Determine the (x, y) coordinate at the center of the cell enclosing the given text.  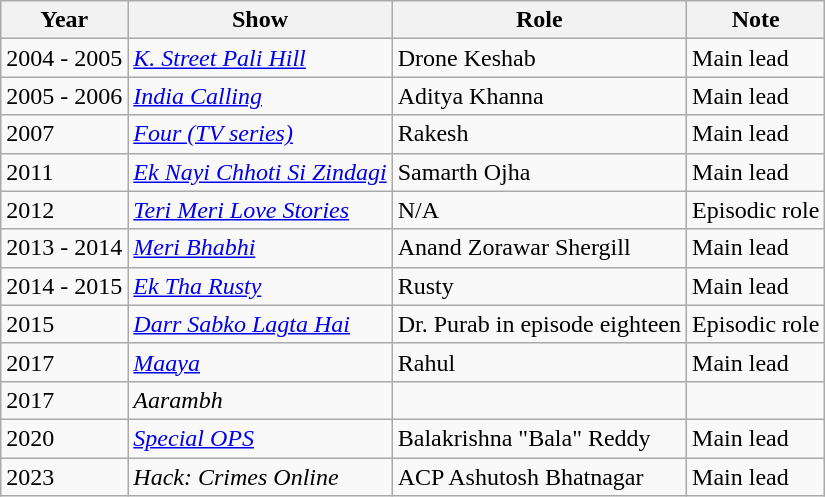
Maaya (260, 362)
K. Street Pali Hill (260, 58)
Hack: Crimes Online (260, 477)
N/A (539, 210)
2011 (64, 172)
Darr Sabko Lagta Hai (260, 324)
Show (260, 20)
Role (539, 20)
Note (756, 20)
2020 (64, 438)
Drone Keshab (539, 58)
Balakrishna "Bala" Reddy (539, 438)
Year (64, 20)
India Calling (260, 96)
Teri Meri Love Stories (260, 210)
2023 (64, 477)
Rahul (539, 362)
Aditya Khanna (539, 96)
Rusty (539, 286)
2015 (64, 324)
Ek Nayi Chhoti Si Zindagi (260, 172)
Four (TV series) (260, 134)
Samarth Ojha (539, 172)
2013 - 2014 (64, 248)
Dr. Purab in episode eighteen (539, 324)
2012 (64, 210)
Rakesh (539, 134)
ACP Ashutosh Bhatnagar (539, 477)
2005 - 2006 (64, 96)
Anand Zorawar Shergill (539, 248)
2004 - 2005 (64, 58)
Meri Bhabhi (260, 248)
Aarambh (260, 400)
Special OPS (260, 438)
2014 - 2015 (64, 286)
Ek Tha Rusty (260, 286)
2007 (64, 134)
